Pinpoint the cell where the given text exists, returning its [x, y] midpoint coordinate. 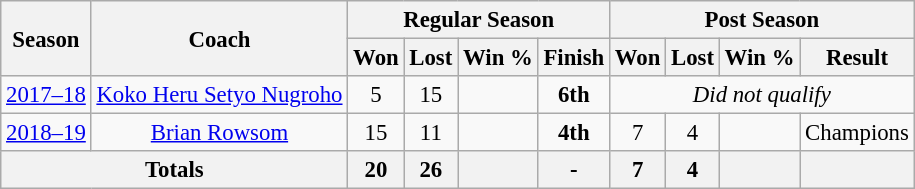
Totals [174, 170]
Result [857, 58]
4th [574, 133]
2018–19 [46, 133]
Did not qualify [762, 95]
5 [376, 95]
26 [431, 170]
- [574, 170]
11 [431, 133]
2017–18 [46, 95]
Finish [574, 58]
Season [46, 38]
6th [574, 95]
Koko Heru Setyo Nugroho [220, 95]
Brian Rowsom [220, 133]
Coach [220, 38]
Regular Season [479, 20]
20 [376, 170]
Champions [857, 133]
Post Season [762, 20]
